Search for the cell housing the specified text and yield its [X, Y] center coordinate. 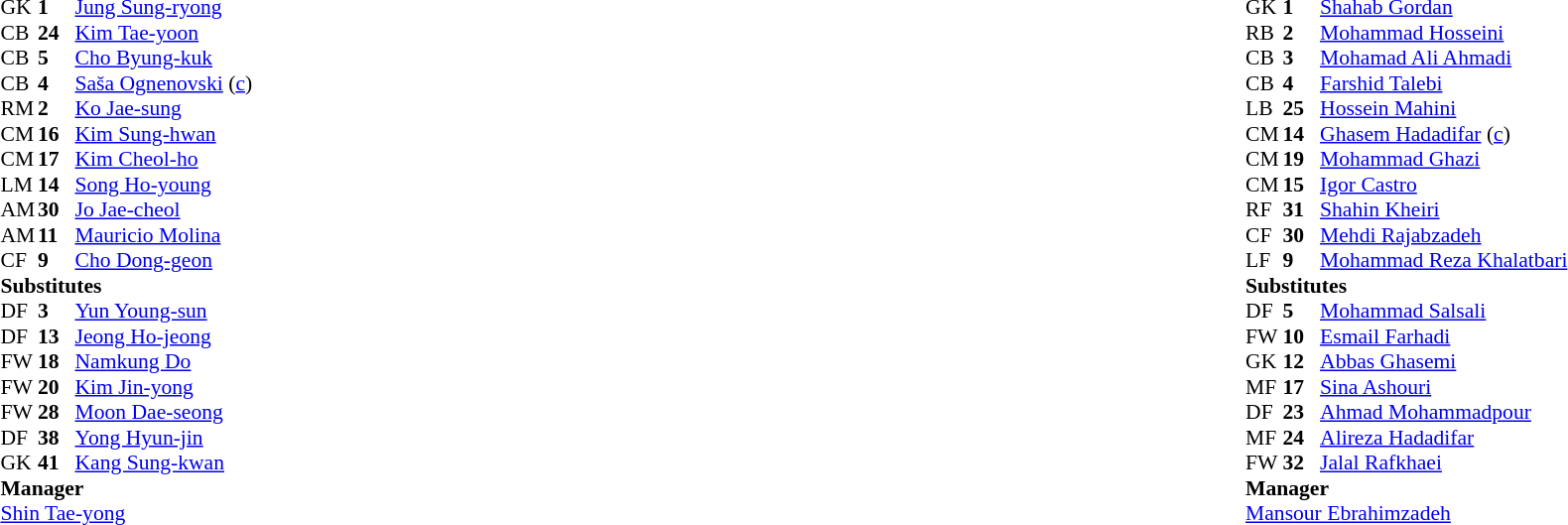
10 [1302, 336]
Abbas Ghasemi [1443, 362]
11 [57, 235]
32 [1302, 463]
41 [57, 463]
38 [57, 438]
Mohamad Ali Ahmadi [1443, 59]
Hossein Mahini [1443, 108]
Shahin Kheiri [1443, 209]
RM [19, 108]
31 [1302, 209]
Kim Tae-yoon [165, 33]
Kim Jin-yong [165, 387]
19 [1302, 160]
Saša Ognenovski (c) [165, 83]
RF [1264, 209]
Ahmad Mohammadpour [1443, 412]
Mohammad Ghazi [1443, 160]
Ko Jae-sung [165, 108]
Esmail Farhadi [1443, 336]
Moon Dae-seong [165, 412]
18 [57, 362]
Jalal Rafkhaei [1443, 463]
12 [1302, 362]
Cho Dong-geon [165, 261]
Mehdi Rajabzadeh [1443, 235]
Farshid Talebi [1443, 83]
Ghasem Hadadifar (c) [1443, 134]
28 [57, 412]
Alireza Hadadifar [1443, 438]
25 [1302, 108]
Igor Castro [1443, 185]
Namkung Do [165, 362]
Sina Ashouri [1443, 387]
23 [1302, 412]
Yong Hyun-jin [165, 438]
13 [57, 336]
Cho Byung-kuk [165, 59]
Yun Young-sun [165, 311]
LM [19, 185]
Kim Sung-hwan [165, 134]
Kim Cheol-ho [165, 160]
LB [1264, 108]
LF [1264, 261]
15 [1302, 185]
Mohammad Reza Khalatbari [1443, 261]
Mohammad Salsali [1443, 311]
Jo Jae-cheol [165, 209]
Song Ho-young [165, 185]
Kang Sung-kwan [165, 463]
Mohammad Hosseini [1443, 33]
Jeong Ho-jeong [165, 336]
RB [1264, 33]
Mauricio Molina [165, 235]
16 [57, 134]
20 [57, 387]
